Output the [X, Y] coordinate of the center of the cell containing the given text.  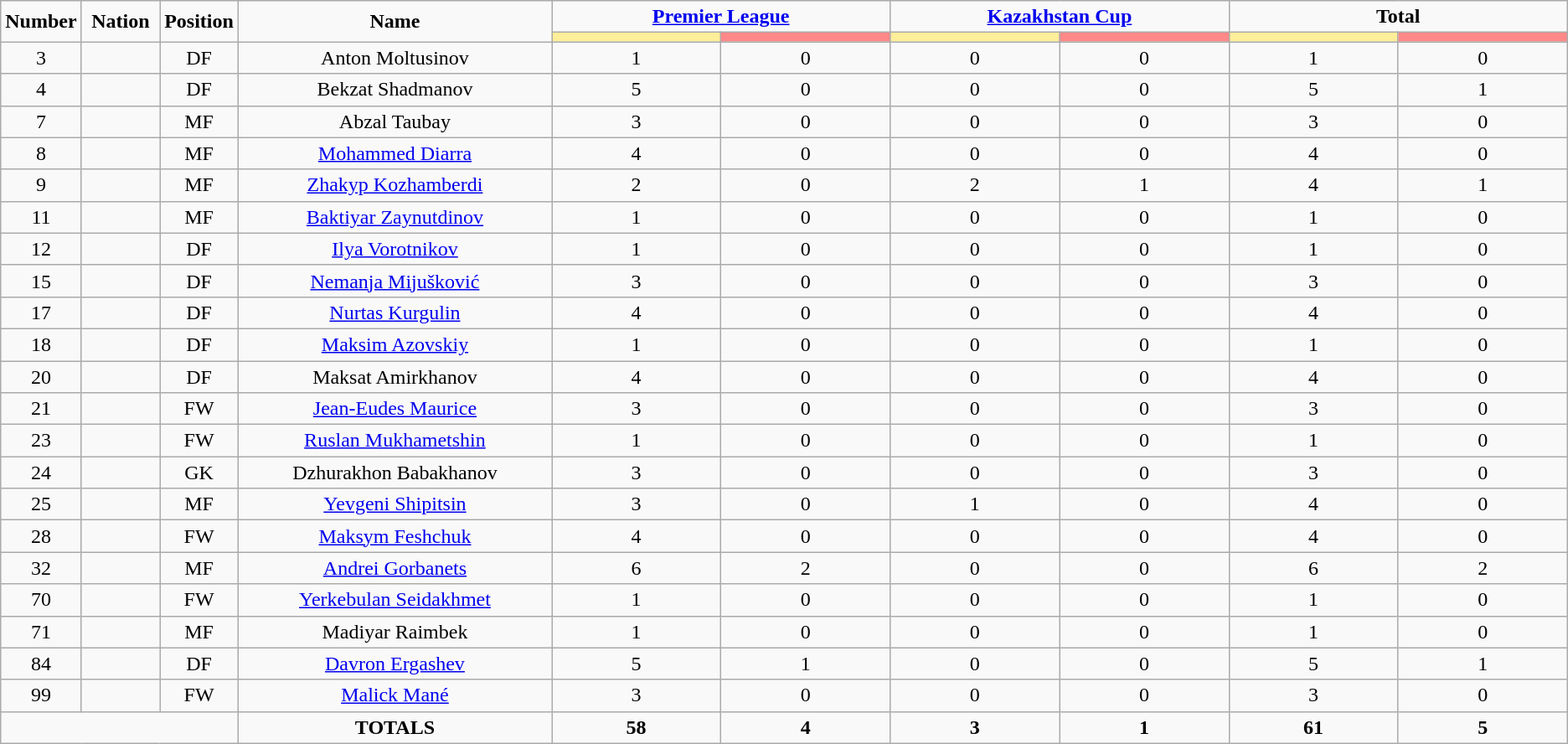
Bekzat Shadmanov [395, 90]
70 [41, 600]
20 [41, 376]
25 [41, 504]
21 [41, 409]
Maksim Azovskiy [395, 344]
Maksat Amirkhanov [395, 376]
18 [41, 344]
Yevgeni Shipitsin [395, 504]
24 [41, 473]
TOTALS [395, 727]
99 [41, 695]
12 [41, 249]
Ruslan Mukhametshin [395, 441]
Name [395, 22]
32 [41, 568]
Ilya Vorotnikov [395, 249]
Position [199, 22]
GK [199, 473]
Malick Mané [395, 695]
Yerkebulan Seidakhmet [395, 600]
Madiyar Raimbek [395, 632]
28 [41, 536]
7 [41, 121]
Zhakyp Kozhamberdi [395, 185]
Davron Ergashev [395, 664]
Total [1398, 17]
Nurtas Kurgulin [395, 313]
Nation [121, 22]
Mohammed Diarra [395, 153]
9 [41, 185]
Jean-Eudes Maurice [395, 409]
23 [41, 441]
Number [41, 22]
Nemanja Mijušković [395, 281]
84 [41, 664]
Kazakhstan Cup [1060, 17]
17 [41, 313]
Anton Moltusinov [395, 58]
Maksym Feshchuk [395, 536]
8 [41, 153]
61 [1313, 727]
15 [41, 281]
Dzhurakhon Babakhanov [395, 473]
Baktiyar Zaynutdinov [395, 217]
Andrei Gorbanets [395, 568]
71 [41, 632]
Abzal Taubay [395, 121]
11 [41, 217]
58 [636, 727]
Premier League [720, 17]
